Output the (X, Y) coordinate of the center of the cell containing the given text.  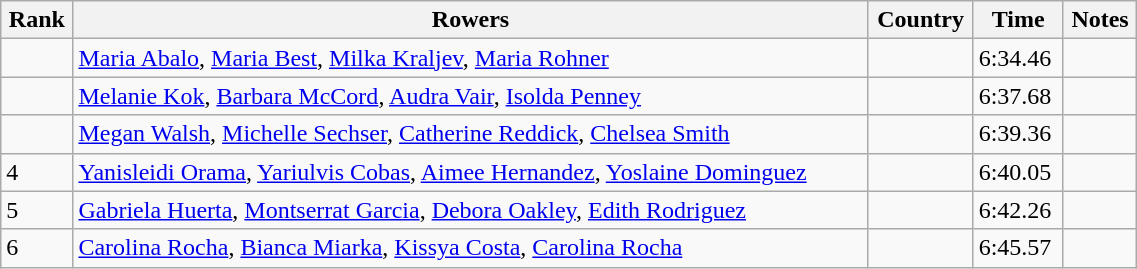
4 (37, 172)
6:37.68 (1018, 96)
Carolina Rocha, Bianca Miarka, Kissya Costa, Carolina Rocha (470, 248)
6:40.05 (1018, 172)
Country (920, 20)
Notes (1100, 20)
Megan Walsh, Michelle Sechser, Catherine Reddick, Chelsea Smith (470, 134)
5 (37, 210)
Maria Abalo, Maria Best, Milka Kraljev, Maria Rohner (470, 58)
Time (1018, 20)
6:45.57 (1018, 248)
Rowers (470, 20)
6:39.36 (1018, 134)
Gabriela Huerta, Montserrat Garcia, Debora Oakley, Edith Rodriguez (470, 210)
Yanisleidi Orama, Yariulvis Cobas, Aimee Hernandez, Yoslaine Dominguez (470, 172)
Rank (37, 20)
Melanie Kok, Barbara McCord, Audra Vair, Isolda Penney (470, 96)
6:34.46 (1018, 58)
6 (37, 248)
6:42.26 (1018, 210)
